Return (x, y) of the center of cell containing provided text 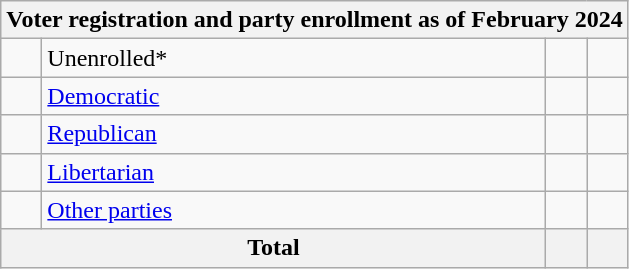
Unenrolled* (294, 58)
Other parties (294, 210)
Libertarian (294, 172)
Republican (294, 134)
Democratic (294, 96)
Total (274, 248)
Voter registration and party enrollment as of February 2024 (314, 20)
